Identify which cell holds the provided text, then report its [X, Y] central coordinate. 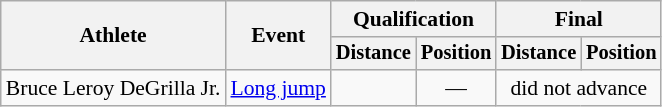
did not advance [578, 88]
Event [278, 36]
Bruce Leroy DeGrilla Jr. [114, 88]
Qualification [414, 19]
— [456, 88]
Final [578, 19]
Athlete [114, 36]
Long jump [278, 88]
